From the cell containing the given text, extract its center point as (x, y) coordinate. 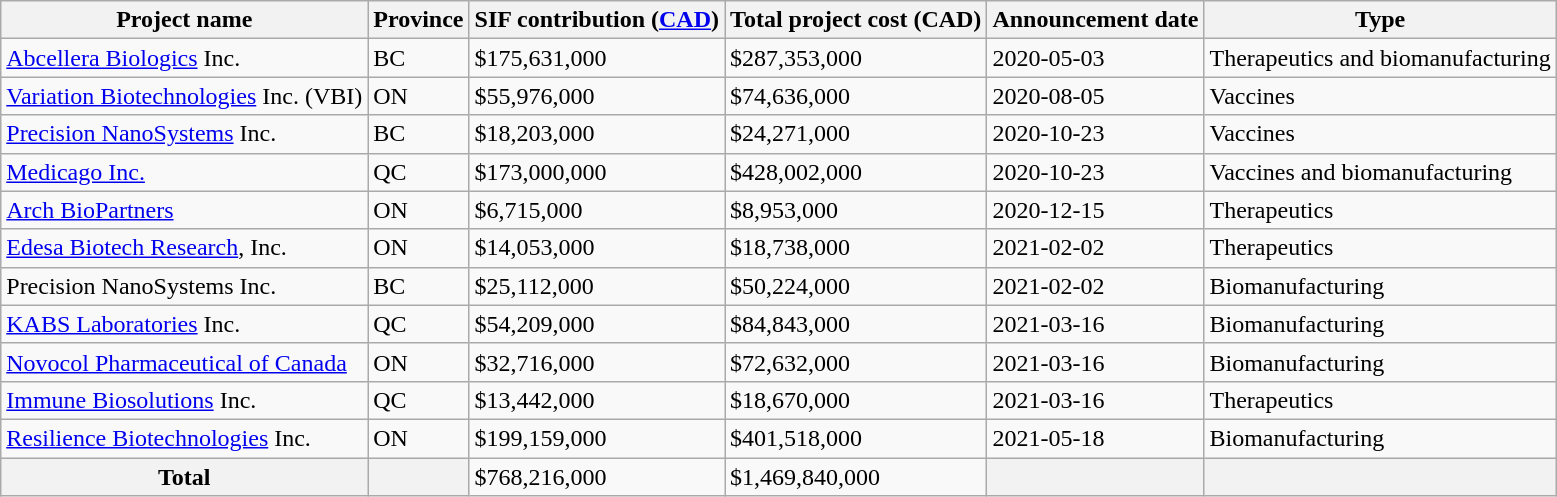
Total (184, 477)
Arch BioPartners (184, 210)
$401,518,000 (856, 438)
$18,203,000 (597, 134)
Edesa Biotech Research, Inc. (184, 248)
$24,271,000 (856, 134)
Variation Biotechnologies Inc. (VBI) (184, 96)
$428,002,000 (856, 172)
$1,469,840,000 (856, 477)
Vaccines and biomanufacturing (1380, 172)
$173,000,000 (597, 172)
$18,670,000 (856, 400)
$54,209,000 (597, 324)
2020-12-15 (1096, 210)
Abcellera Biologics Inc. (184, 58)
2020-08-05 (1096, 96)
$768,216,000 (597, 477)
$50,224,000 (856, 286)
$8,953,000 (856, 210)
$18,738,000 (856, 248)
Medicago Inc. (184, 172)
SIF contribution (CAD) (597, 20)
$199,159,000 (597, 438)
2020-05-03 (1096, 58)
$175,631,000 (597, 58)
Immune Biosolutions Inc. (184, 400)
$13,442,000 (597, 400)
$287,353,000 (856, 58)
2021-05-18 (1096, 438)
Type (1380, 20)
$6,715,000 (597, 210)
$14,053,000 (597, 248)
Project name (184, 20)
Total project cost (CAD) (856, 20)
Province (418, 20)
Resilience Biotechnologies Inc. (184, 438)
Announcement date (1096, 20)
$84,843,000 (856, 324)
$25,112,000 (597, 286)
$72,632,000 (856, 362)
Novocol Pharmaceutical of Canada (184, 362)
$32,716,000 (597, 362)
KABS Laboratories Inc. (184, 324)
$74,636,000 (856, 96)
Therapeutics and biomanufacturing (1380, 58)
$55,976,000 (597, 96)
